Return (x, y) of the center of cell containing provided text 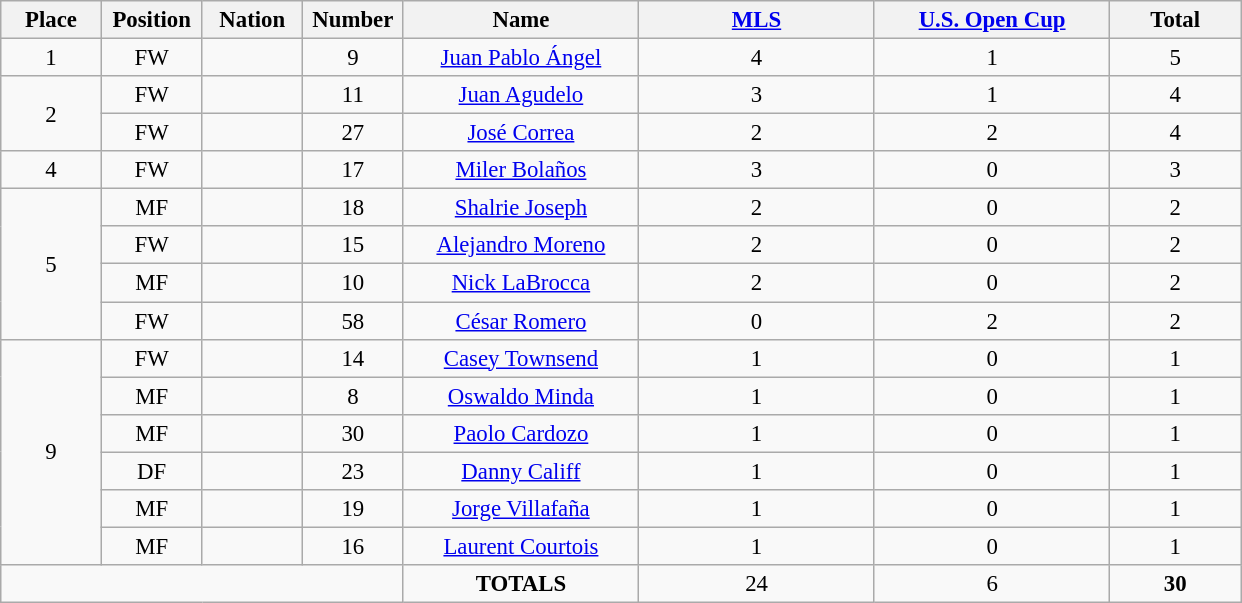
10 (354, 283)
16 (354, 546)
U.S. Open Cup (992, 20)
Alejandro Moreno (521, 245)
MLS (757, 20)
César Romero (521, 321)
11 (354, 95)
15 (354, 245)
Oswaldo Minda (521, 396)
Name (521, 20)
Miler Bolaños (521, 170)
58 (354, 321)
27 (354, 133)
Total (1176, 20)
Juan Pablo Ángel (521, 58)
TOTALS (521, 584)
8 (354, 396)
17 (354, 170)
Danny Califf (521, 471)
Paolo Cardozo (521, 433)
DF (152, 471)
Number (354, 20)
Juan Agudelo (521, 95)
Place (52, 20)
Casey Townsend (521, 358)
24 (757, 584)
José Correa (521, 133)
19 (354, 509)
Jorge Villafaña (521, 509)
18 (354, 208)
23 (354, 471)
14 (354, 358)
Laurent Courtois (521, 546)
6 (992, 584)
Nation (252, 20)
Nick LaBrocca (521, 283)
Position (152, 20)
Shalrie Joseph (521, 208)
